Extract the (x, y) coordinate from the center of the cell holding the provided text.  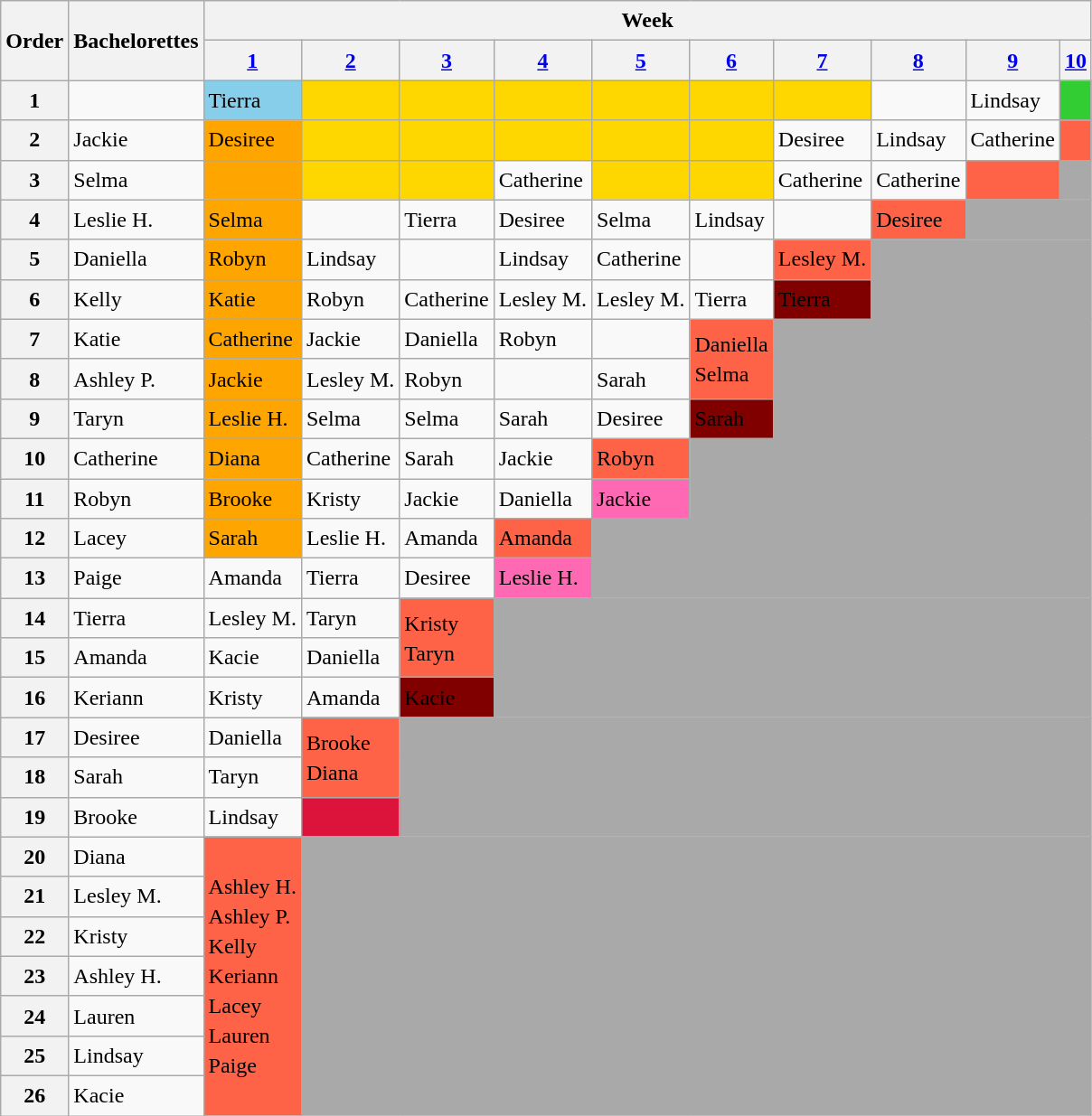
23 (34, 976)
16 (34, 698)
25 (34, 1055)
12 (34, 539)
Paige (136, 578)
Order (34, 41)
Kelly (136, 299)
26 (34, 1095)
DaniellaSelma (731, 359)
Ashley P. (136, 379)
19 (34, 817)
15 (34, 658)
Ashley H. (136, 976)
Lacey (136, 539)
11 (34, 499)
Bachelorettes (136, 41)
13 (34, 578)
22 (34, 936)
KristyTaryn (447, 638)
Keriann (136, 698)
Lauren (136, 1016)
Ashley H.Ashley P.KellyKeriannLaceyLaurenPaige (252, 976)
21 (34, 896)
20 (34, 857)
17 (34, 737)
14 (34, 618)
Week (647, 21)
24 (34, 1016)
18 (34, 777)
BrookeDiana (350, 757)
